From the cell containing the given text, extract its center point as (x, y) coordinate. 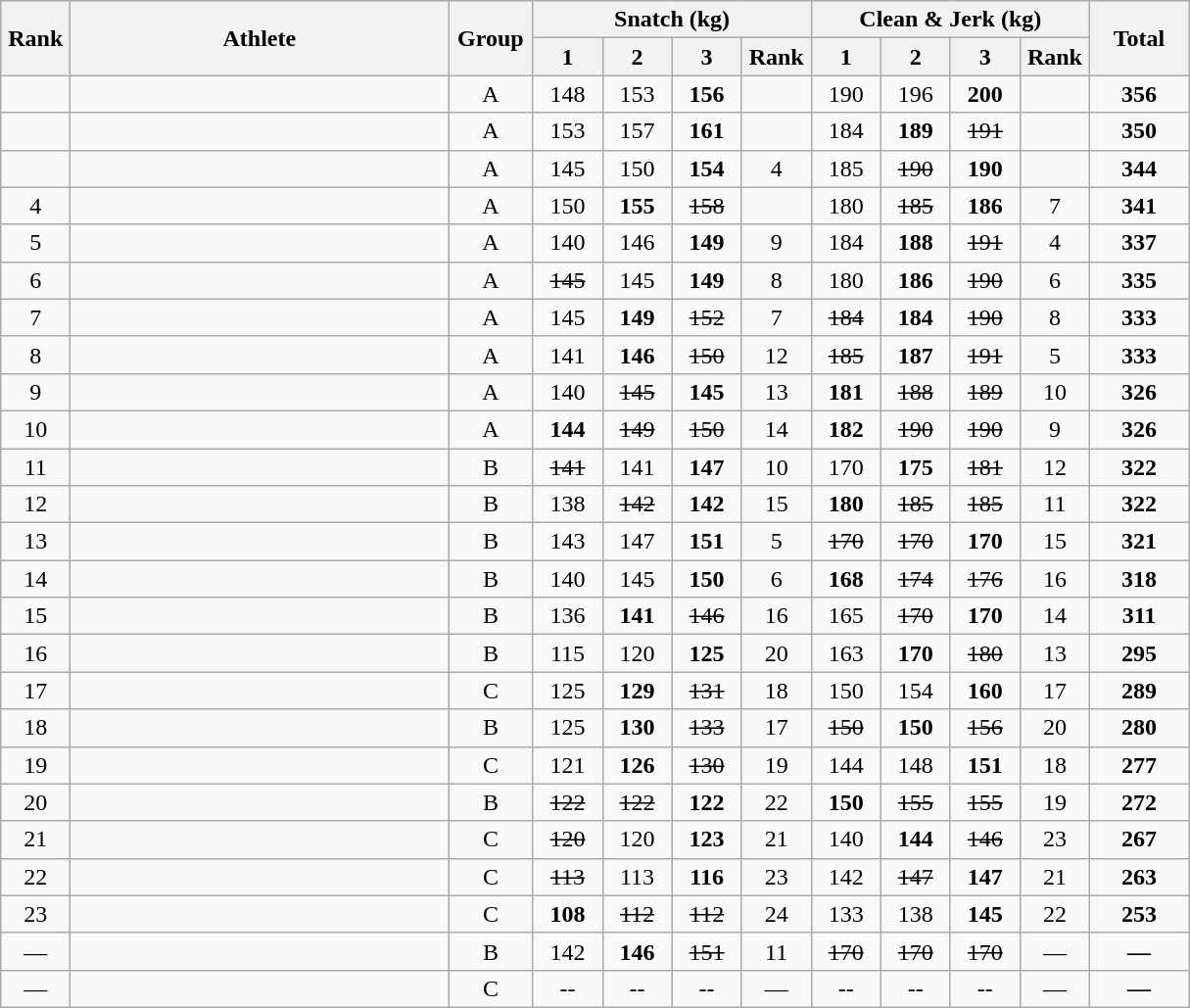
311 (1138, 616)
Group (491, 38)
344 (1138, 168)
187 (915, 355)
126 (637, 765)
115 (568, 653)
161 (707, 131)
337 (1138, 243)
277 (1138, 765)
Total (1138, 38)
318 (1138, 579)
182 (846, 429)
108 (568, 914)
174 (915, 579)
289 (1138, 691)
123 (707, 840)
163 (846, 653)
131 (707, 691)
24 (776, 914)
143 (568, 542)
Athlete (260, 38)
272 (1138, 802)
280 (1138, 728)
165 (846, 616)
121 (568, 765)
321 (1138, 542)
335 (1138, 280)
200 (985, 94)
267 (1138, 840)
196 (915, 94)
176 (985, 579)
116 (707, 877)
356 (1138, 94)
Clean & Jerk (kg) (950, 20)
152 (707, 317)
263 (1138, 877)
295 (1138, 653)
168 (846, 579)
341 (1138, 206)
158 (707, 206)
350 (1138, 131)
160 (985, 691)
175 (915, 467)
Snatch (kg) (672, 20)
157 (637, 131)
129 (637, 691)
253 (1138, 914)
136 (568, 616)
